Capture the cell that displays the provided text and extract its (x, y) central coordinate. 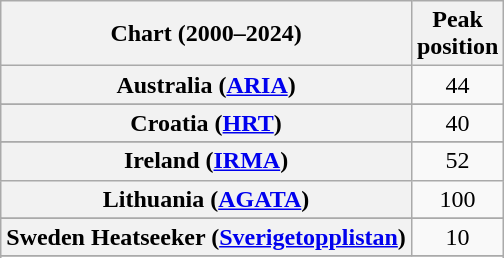
100 (457, 199)
10 (457, 237)
Peakposition (457, 34)
Lithuania (AGATA) (206, 199)
Sweden Heatseeker (Sverigetopplistan) (206, 237)
Ireland (IRMA) (206, 161)
Australia (ARIA) (206, 85)
44 (457, 85)
40 (457, 123)
52 (457, 161)
Croatia (HRT) (206, 123)
Chart (2000–2024) (206, 34)
